For the text-containing cell, return its midpoint in [x, y] coordinate format. 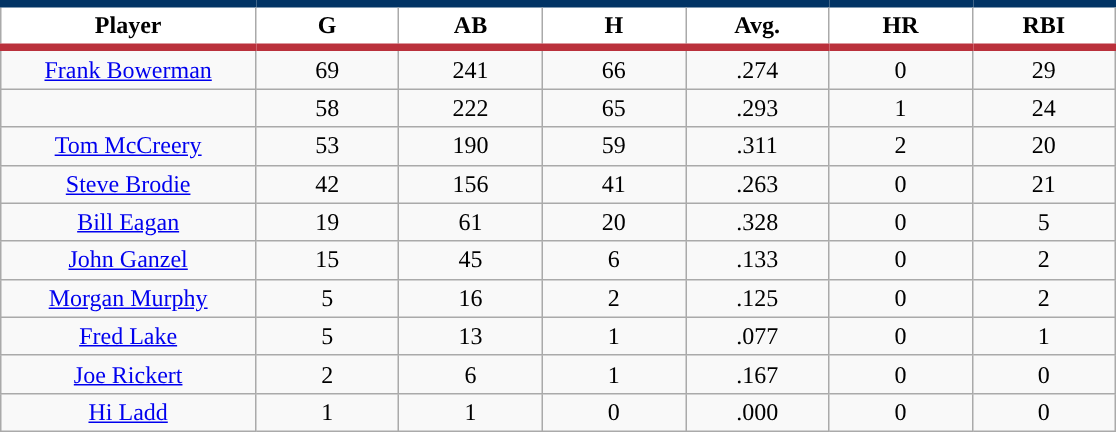
Bill Eagan [128, 222]
.077 [758, 336]
Morgan Murphy [128, 298]
.000 [758, 412]
58 [328, 108]
15 [328, 260]
222 [470, 108]
41 [614, 184]
190 [470, 146]
.167 [758, 374]
RBI [1044, 26]
Fred Lake [128, 336]
59 [614, 146]
66 [614, 68]
13 [470, 336]
.125 [758, 298]
24 [1044, 108]
65 [614, 108]
Joe Rickert [128, 374]
.263 [758, 184]
16 [470, 298]
53 [328, 146]
John Ganzel [128, 260]
156 [470, 184]
Hi Ladd [128, 412]
HR [900, 26]
Tom McCreery [128, 146]
61 [470, 222]
Steve Brodie [128, 184]
29 [1044, 68]
AB [470, 26]
21 [1044, 184]
Frank Bowerman [128, 68]
Avg. [758, 26]
42 [328, 184]
.133 [758, 260]
.328 [758, 222]
.293 [758, 108]
45 [470, 260]
H [614, 26]
.274 [758, 68]
241 [470, 68]
19 [328, 222]
69 [328, 68]
G [328, 26]
Player [128, 26]
.311 [758, 146]
